Determine the (x, y) coordinate at the center of the cell enclosing the given text.  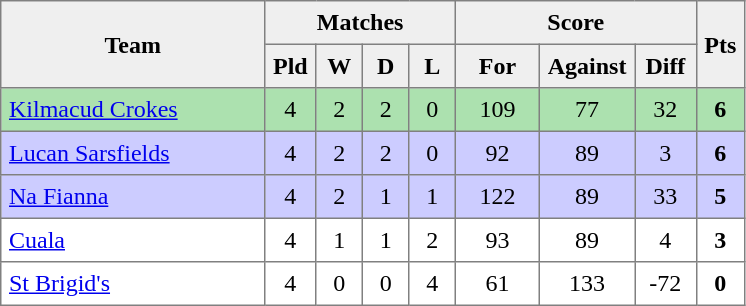
122 (497, 197)
109 (497, 110)
61 (497, 284)
33 (666, 197)
Cuala (133, 240)
Score (576, 23)
93 (497, 240)
Against (586, 66)
5 (720, 197)
77 (586, 110)
133 (586, 284)
32 (666, 110)
Pld (290, 66)
Kilmacud Crokes (133, 110)
Na Fianna (133, 197)
St Brigid's (133, 284)
For (497, 66)
Diff (666, 66)
L (432, 66)
Team (133, 44)
D (385, 66)
Pts (720, 44)
Matches (360, 23)
92 (497, 153)
W (339, 66)
-72 (666, 284)
Lucan Sarsfields (133, 153)
